Locate the cell with the specified text and output its [X, Y] center coordinate. 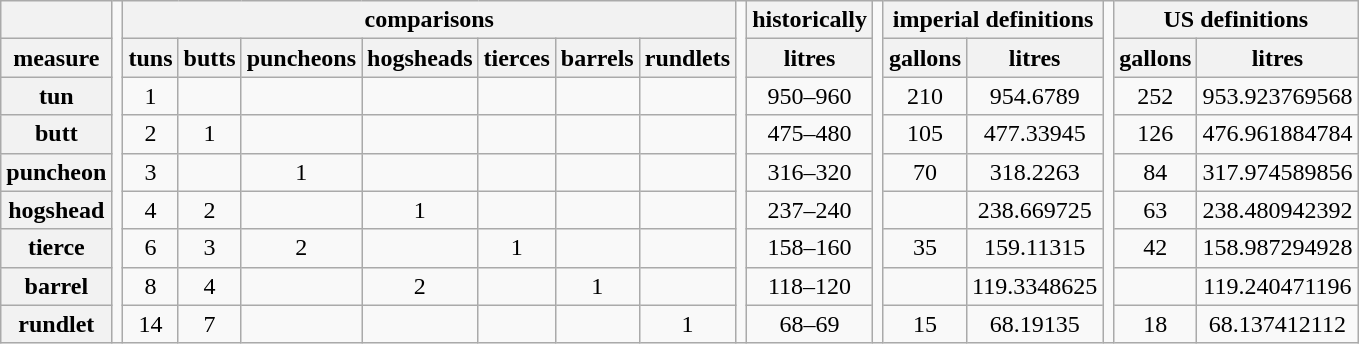
comparisons [430, 20]
8 [150, 286]
measure [56, 58]
butts [210, 58]
317.974589856 [1278, 172]
316–320 [810, 172]
14 [150, 324]
954.6789 [1035, 96]
rundlets [687, 58]
950–960 [810, 96]
18 [1156, 324]
210 [924, 96]
barrel [56, 286]
318.2263 [1035, 172]
237–240 [810, 210]
tierces [516, 58]
105 [924, 134]
475–480 [810, 134]
tuns [150, 58]
rundlet [56, 324]
butt [56, 134]
6 [150, 248]
42 [1156, 248]
tierce [56, 248]
tun [56, 96]
84 [1156, 172]
70 [924, 172]
US definitions [1236, 20]
7 [210, 324]
historically [810, 20]
158–160 [810, 248]
119.240471196 [1278, 286]
238.669725 [1035, 210]
158.987294928 [1278, 248]
118–120 [810, 286]
imperial definitions [992, 20]
68–69 [810, 324]
476.961884784 [1278, 134]
953.923769568 [1278, 96]
hogshead [56, 210]
126 [1156, 134]
159.11315 [1035, 248]
puncheons [301, 58]
477.33945 [1035, 134]
63 [1156, 210]
252 [1156, 96]
119.3348625 [1035, 286]
68.19135 [1035, 324]
hogsheads [420, 58]
barrels [597, 58]
puncheon [56, 172]
68.137412112 [1278, 324]
15 [924, 324]
238.480942392 [1278, 210]
35 [924, 248]
